Return the (x, y) coordinate for the center point of the cell that contains the specified text.  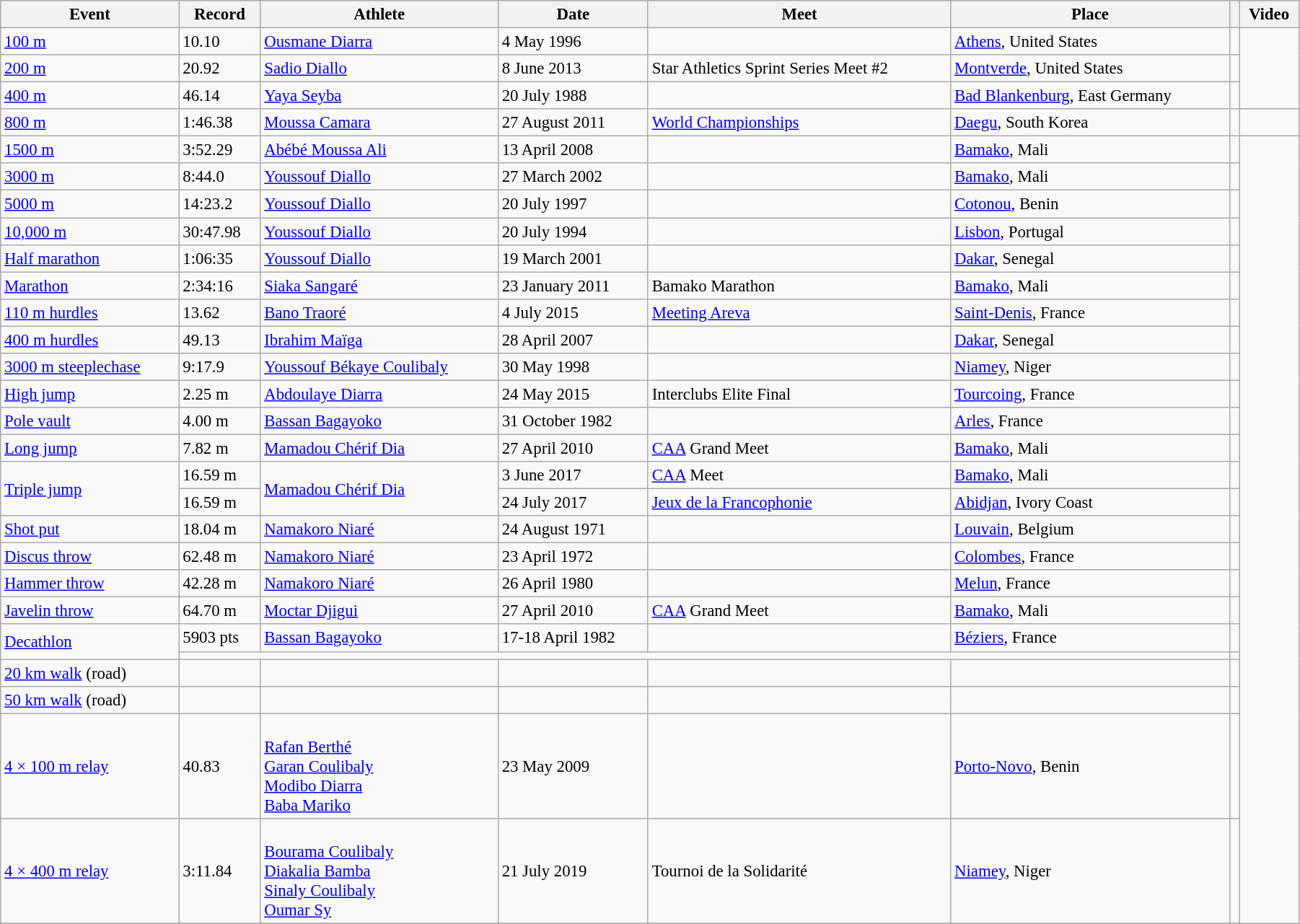
Tourcoing, France (1091, 394)
Sadio Diallo (379, 69)
CAA Meet (799, 475)
Bad Blankenburg, East Germany (1091, 96)
Date (573, 14)
Bano Traoré (379, 312)
Bamako Marathon (799, 286)
Long jump (89, 448)
Half marathon (89, 258)
Moctar Djigui (379, 611)
24 August 1971 (573, 529)
Jeux de la Francophonie (799, 503)
27 August 2011 (573, 123)
4.00 m (219, 421)
Athens, United States (1091, 42)
Abébé Moussa Ali (379, 150)
200 m (89, 69)
49.13 (219, 340)
5000 m (89, 204)
13 April 2008 (573, 150)
Saint-Denis, France (1091, 312)
9:17.9 (219, 367)
1:06:35 (219, 258)
Yaya Seyba (379, 96)
Siaka Sangaré (379, 286)
Decathlon (89, 642)
Javelin throw (89, 611)
4 May 1996 (573, 42)
Montverde, United States (1091, 69)
24 July 2017 (573, 503)
20 km walk (road) (89, 673)
400 m hurdles (89, 340)
Interclubs Elite Final (799, 394)
Moussa Camara (379, 123)
30 May 1998 (573, 367)
Star Athletics Sprint Series Meet #2 (799, 69)
17-18 April 1982 (573, 638)
Ousmane Diarra (379, 42)
2.25 m (219, 394)
8 June 2013 (573, 69)
Hammer throw (89, 584)
10,000 m (89, 232)
Shot put (89, 529)
Athlete (379, 14)
110 m hurdles (89, 312)
50 km walk (road) (89, 700)
23 May 2009 (573, 766)
8:44.0 (219, 177)
30:47.98 (219, 232)
23 April 1972 (573, 557)
14:23.2 (219, 204)
10.10 (219, 42)
42.28 m (219, 584)
7.82 m (219, 448)
46.14 (219, 96)
800 m (89, 123)
20 July 1994 (573, 232)
4 July 2015 (573, 312)
Louvain, Belgium (1091, 529)
20.92 (219, 69)
Pole vault (89, 421)
Rafan BerthéGaran CoulibalyModibo DiarraBaba Mariko (379, 766)
19 March 2001 (573, 258)
18.04 m (219, 529)
20 July 1988 (573, 96)
Daegu, South Korea (1091, 123)
1500 m (89, 150)
2:34:16 (219, 286)
3000 m steeplechase (89, 367)
3000 m (89, 177)
24 May 2015 (573, 394)
Discus throw (89, 557)
Record (219, 14)
5903 pts (219, 638)
21 July 2019 (573, 871)
Colombes, France (1091, 557)
Abdoulaye Diarra (379, 394)
High jump (89, 394)
Youssouf Békaye Coulibaly (379, 367)
Lisbon, Portugal (1091, 232)
Event (89, 14)
4 × 400 m relay (89, 871)
Abidjan, Ivory Coast (1091, 503)
27 March 2002 (573, 177)
400 m (89, 96)
Place (1091, 14)
World Championships (799, 123)
Tournoi de la Solidarité (799, 871)
23 January 2011 (573, 286)
31 October 1982 (573, 421)
20 July 1997 (573, 204)
40.83 (219, 766)
64.70 m (219, 611)
Marathon (89, 286)
13.62 (219, 312)
26 April 1980 (573, 584)
Melun, France (1091, 584)
Cotonou, Benin (1091, 204)
Béziers, France (1091, 638)
Meet (799, 14)
Arles, France (1091, 421)
3:11.84 (219, 871)
3 June 2017 (573, 475)
Triple jump (89, 489)
Ibrahim Maïga (379, 340)
62.48 m (219, 557)
Porto-Novo, Benin (1091, 766)
100 m (89, 42)
Video (1270, 14)
1:46.38 (219, 123)
28 April 2007 (573, 340)
4 × 100 m relay (89, 766)
3:52.29 (219, 150)
Bourama CoulibalyDiakalia BambaSinaly CoulibalyOumar Sy (379, 871)
Meeting Areva (799, 312)
